Identify which cell holds the provided text, then report its [X, Y] central coordinate. 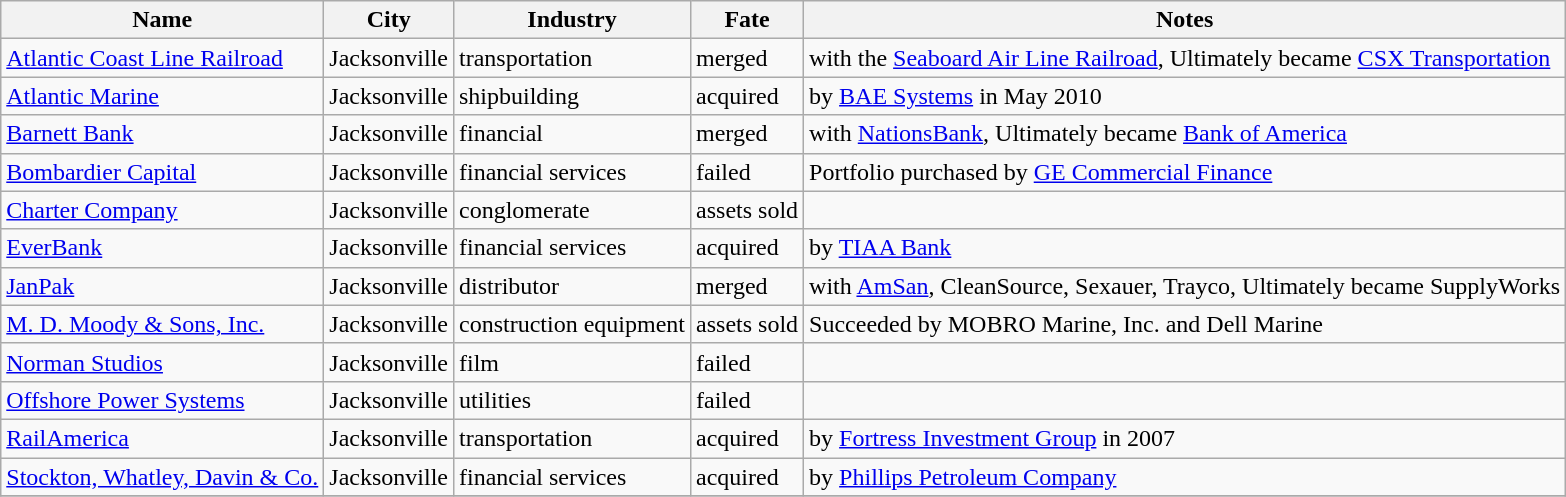
film [572, 362]
RailAmerica [162, 438]
Charter Company [162, 210]
utilities [572, 400]
with AmSan, CleanSource, Sexauer, Trayco, Ultimately became SupplyWorks [1185, 286]
Portfolio purchased by GE Commercial Finance [1185, 172]
distributor [572, 286]
EverBank [162, 248]
financial [572, 134]
Notes [1185, 20]
Fate [748, 20]
JanPak [162, 286]
by TIAA Bank [1185, 248]
Atlantic Coast Line Railroad [162, 58]
Name [162, 20]
by Fortress Investment Group in 2007 [1185, 438]
conglomerate [572, 210]
with the Seaboard Air Line Railroad, Ultimately became CSX Transportation [1185, 58]
Norman Studios [162, 362]
with NationsBank, Ultimately became Bank of America [1185, 134]
M. D. Moody & Sons, Inc. [162, 324]
by Phillips Petroleum Company [1185, 477]
Offshore Power Systems [162, 400]
shipbuilding [572, 96]
Industry [572, 20]
construction equipment [572, 324]
Succeeded by MOBRO Marine, Inc. and Dell Marine [1185, 324]
Atlantic Marine [162, 96]
by BAE Systems in May 2010 [1185, 96]
Stockton, Whatley, Davin & Co. [162, 477]
City [389, 20]
Bombardier Capital [162, 172]
Barnett Bank [162, 134]
